Search for the cell housing the specified text and yield its [x, y] center coordinate. 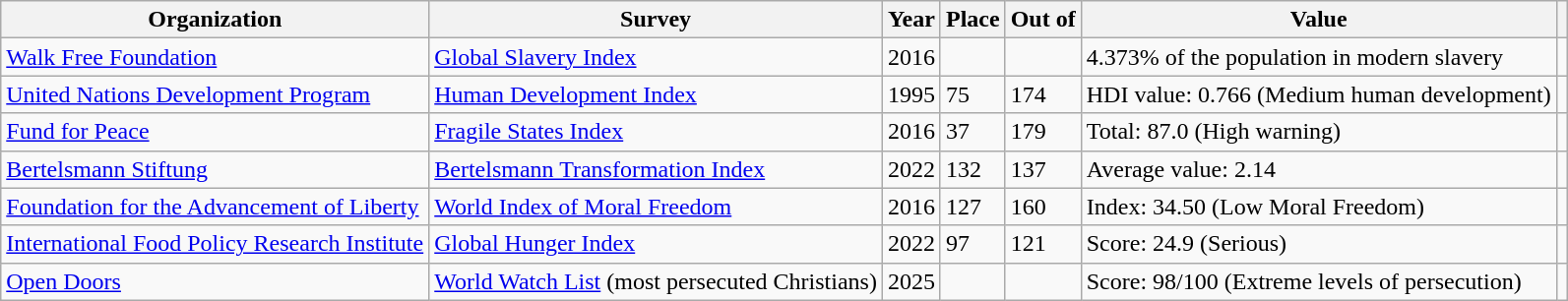
127 [972, 207]
Survey [656, 20]
Average value: 2.14 [1319, 169]
37 [972, 132]
160 [1043, 207]
Out of [1043, 20]
137 [1043, 169]
Organization [215, 20]
Total: 87.0 (High warning) [1319, 132]
174 [1043, 94]
132 [972, 169]
Global Hunger Index [656, 244]
World Index of Moral Freedom [656, 207]
179 [1043, 132]
United Nations Development Program [215, 94]
World Watch List (most persecuted Christians) [656, 281]
Global Slavery Index [656, 57]
1995 [911, 94]
Bertelsmann Stiftung [215, 169]
Place [972, 20]
Walk Free Foundation [215, 57]
Score: 24.9 (Serious) [1319, 244]
Fund for Peace [215, 132]
Open Doors [215, 281]
Bertelsmann Transformation Index [656, 169]
97 [972, 244]
Fragile States Index [656, 132]
Year [911, 20]
HDI value: 0.766 (Medium human development) [1319, 94]
75 [972, 94]
121 [1043, 244]
Human Development Index [656, 94]
2025 [911, 281]
Value [1319, 20]
Index: 34.50 (Low Moral Freedom) [1319, 207]
Foundation for the Advancement of Liberty [215, 207]
4.373% of the population in modern slavery [1319, 57]
Score: 98/100 (Extreme levels of persecution) [1319, 281]
International Food Policy Research Institute [215, 244]
